Extract the (x, y) coordinate from the center of the cell holding the provided text.  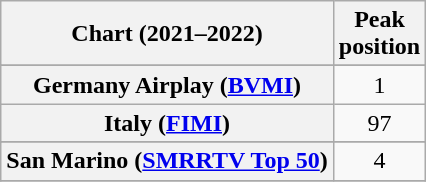
Chart (2021–2022) (168, 34)
Peakposition (379, 34)
San Marino (SMRRTV Top 50) (168, 161)
1 (379, 85)
Italy (FIMI) (168, 123)
Germany Airplay (BVMI) (168, 85)
4 (379, 161)
97 (379, 123)
